Extract the (X, Y) coordinate from the center of the cell holding the provided text.  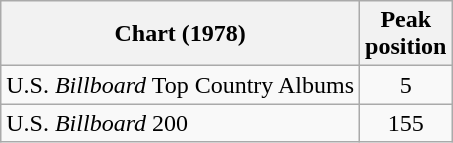
U.S. Billboard 200 (180, 123)
Chart (1978) (180, 34)
5 (406, 85)
U.S. Billboard Top Country Albums (180, 85)
Peakposition (406, 34)
155 (406, 123)
